Provide the (X, Y) coordinate of the cell's center where the given text is located.  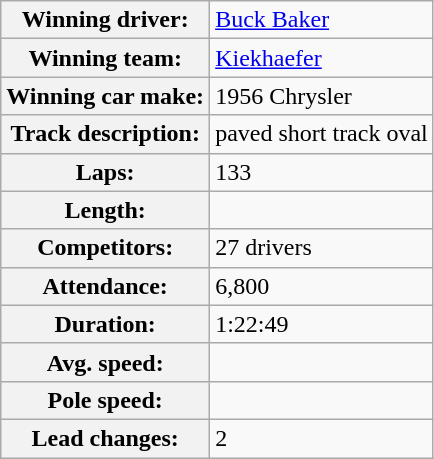
1:22:49 (322, 324)
Competitors: (106, 248)
Lead changes: (106, 438)
Duration: (106, 324)
6,800 (322, 286)
Attendance: (106, 286)
paved short track oval (322, 134)
Winning team: (106, 58)
Kiekhaefer (322, 58)
Winning car make: (106, 96)
Laps: (106, 172)
Pole speed: (106, 400)
27 drivers (322, 248)
Length: (106, 210)
Winning driver: (106, 20)
2 (322, 438)
1956 Chrysler (322, 96)
133 (322, 172)
Track description: (106, 134)
Buck Baker (322, 20)
Avg. speed: (106, 362)
